Output the (x, y) coordinate of the center of the cell containing the given text.  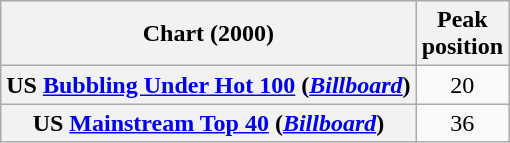
36 (462, 123)
US Mainstream Top 40 (Billboard) (208, 123)
Chart (2000) (208, 34)
20 (462, 85)
US Bubbling Under Hot 100 (Billboard) (208, 85)
Peakposition (462, 34)
